Extract the [X, Y] coordinate from the center of the cell holding the provided text.  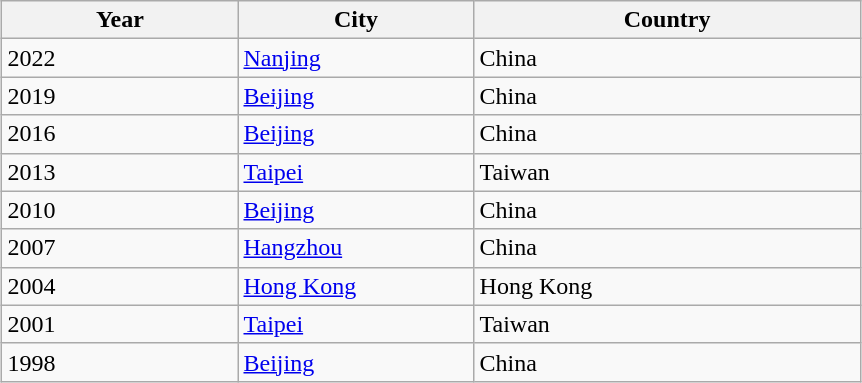
2004 [120, 286]
2019 [120, 96]
Year [120, 20]
2007 [120, 248]
1998 [120, 362]
Country [667, 20]
2001 [120, 324]
2016 [120, 134]
Hangzhou [356, 248]
2010 [120, 210]
2022 [120, 58]
City [356, 20]
Nanjing [356, 58]
2013 [120, 172]
